Identify which cell holds the provided text, then report its (x, y) central coordinate. 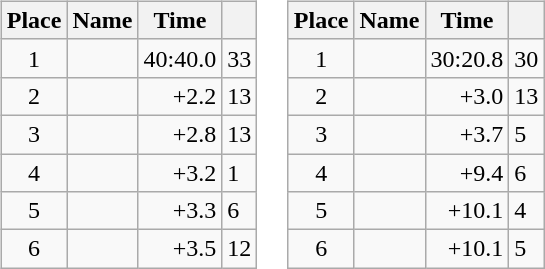
+2.2 (180, 96)
12 (240, 249)
33 (240, 58)
+2.8 (180, 134)
30:20.8 (467, 58)
+3.2 (180, 173)
40:40.0 (180, 58)
+9.4 (467, 173)
+3.0 (467, 96)
+3.7 (467, 134)
+3.5 (180, 249)
+3.3 (180, 211)
30 (526, 58)
